Return [x, y] of the center of cell containing provided text 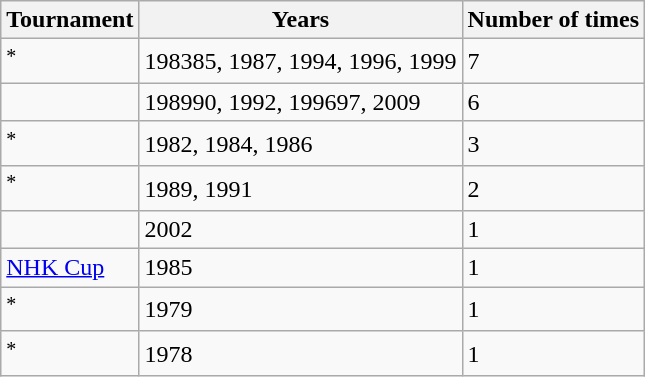
NHK Cup [70, 268]
1989, 1991 [300, 188]
2 [554, 188]
198990, 1992, 199697, 2009 [300, 102]
7 [554, 62]
Tournament [70, 20]
198385, 1987, 1994, 1996, 1999 [300, 62]
1982, 1984, 1986 [300, 144]
1985 [300, 268]
1979 [300, 310]
6 [554, 102]
1978 [300, 354]
Years [300, 20]
Number of times [554, 20]
3 [554, 144]
2002 [300, 230]
